For the text-containing cell, return its midpoint in (x, y) coordinate format. 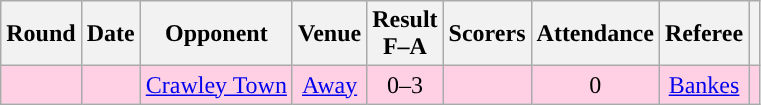
Bankes (704, 85)
0–3 (405, 85)
Opponent (216, 34)
ResultF–A (405, 34)
Crawley Town (216, 85)
Venue (329, 34)
Round (41, 34)
Scorers (487, 34)
Referee (704, 34)
Away (329, 85)
0 (595, 85)
Attendance (595, 34)
Date (110, 34)
